Return the (x, y) coordinate for the center point of the cell that contains the specified text.  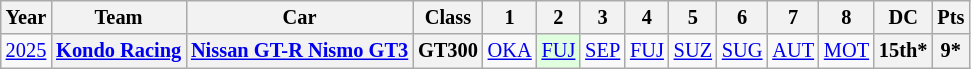
3 (602, 17)
Car (300, 17)
SEP (602, 51)
Year (26, 17)
Team (118, 17)
SUZ (693, 51)
Nissan GT-R Nismo GT3 (300, 51)
1 (510, 17)
AUT (793, 51)
OKA (510, 51)
GT300 (448, 51)
4 (647, 17)
DC (903, 17)
5 (693, 17)
2 (559, 17)
2025 (26, 51)
MOT (846, 51)
9* (950, 51)
8 (846, 17)
6 (742, 17)
Pts (950, 17)
SUG (742, 51)
Class (448, 17)
Kondo Racing (118, 51)
15th* (903, 51)
7 (793, 17)
